Find where the given text appears and provide that cell's center as [X, Y] coordinate. 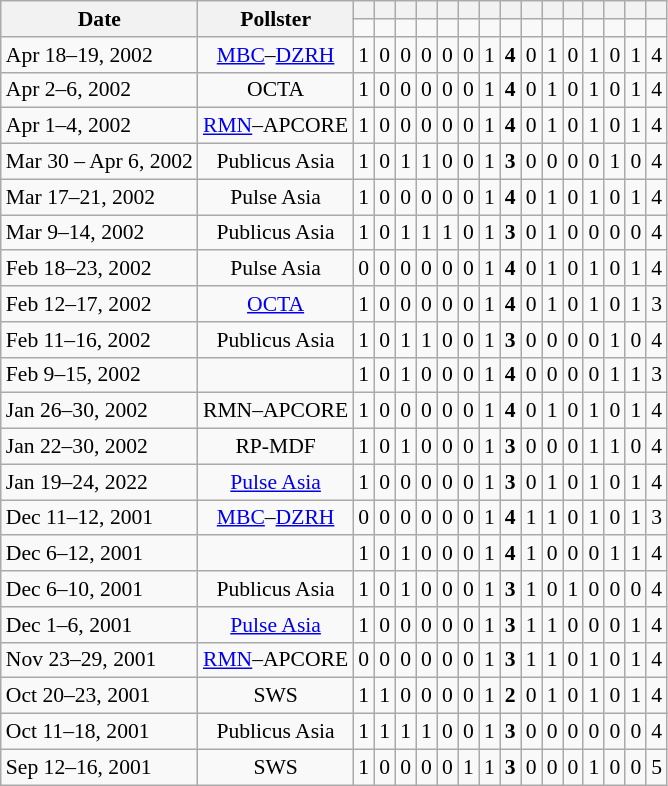
Feb 11–16, 2002 [100, 340]
Oct 20–23, 2001 [100, 696]
Mar 17–21, 2002 [100, 197]
Sep 12–16, 2001 [100, 767]
Feb 12–17, 2002 [100, 304]
Jan 19–24, 2022 [100, 482]
Dec 6–10, 2001 [100, 589]
Dec 6–12, 2001 [100, 554]
Feb 9–15, 2002 [100, 375]
2 [510, 696]
Jan 26–30, 2002 [100, 411]
Apr 2–6, 2002 [100, 90]
Apr 1–4, 2002 [100, 126]
Apr 18–19, 2002 [100, 55]
Dec 1–6, 2001 [100, 625]
Dec 11–12, 2001 [100, 518]
Mar 30 – Apr 6, 2002 [100, 162]
Date [100, 19]
5 [656, 767]
Feb 18–23, 2002 [100, 269]
Pollster [276, 19]
Mar 9–14, 2002 [100, 233]
Oct 11–18, 2001 [100, 732]
Jan 22–30, 2002 [100, 447]
RP-MDF [276, 447]
Nov 23–29, 2001 [100, 660]
